Capture the cell that displays the provided text and extract its (x, y) central coordinate. 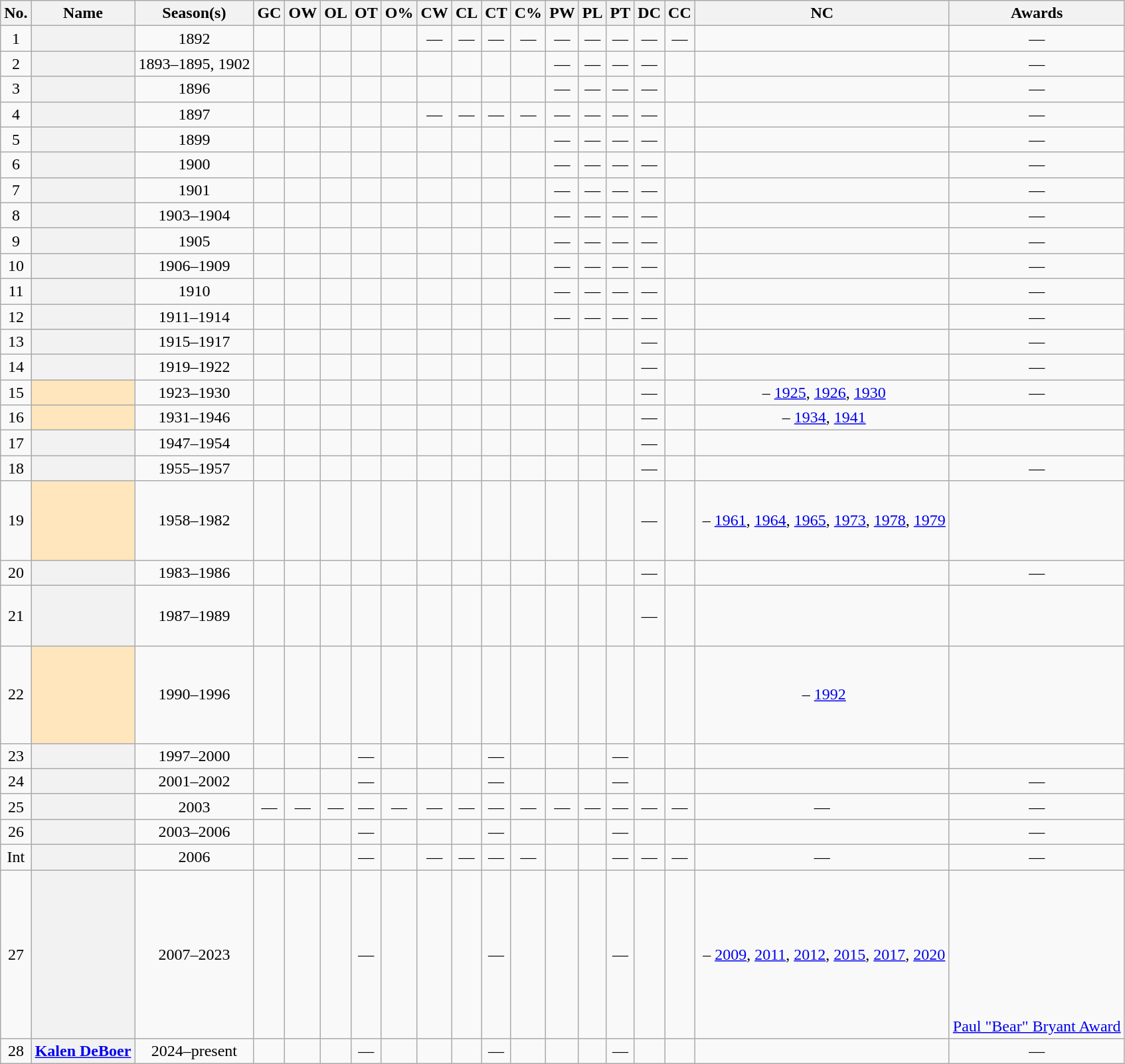
2001–2002 (194, 781)
Int (16, 857)
2003–2006 (194, 832)
PW (562, 13)
OW (303, 13)
1915–1917 (194, 342)
1892 (194, 39)
CW (434, 13)
12 (16, 317)
1906–1909 (194, 266)
2003 (194, 806)
10 (16, 266)
24 (16, 781)
19 (16, 521)
1903–1904 (194, 215)
1900 (194, 165)
OT (366, 13)
1919–1922 (194, 367)
1 (16, 39)
3 (16, 89)
14 (16, 367)
4 (16, 114)
1901 (194, 190)
2024–present (194, 1051)
– 1925, 1926, 1930 (822, 393)
18 (16, 468)
PL (592, 13)
16 (16, 418)
21 (16, 616)
23 (16, 756)
6 (16, 165)
1958–1982 (194, 521)
1990–1996 (194, 695)
15 (16, 393)
2 (16, 64)
22 (16, 695)
1911–1914 (194, 317)
CT (496, 13)
2007–2023 (194, 954)
27 (16, 954)
O% (399, 13)
C% (528, 13)
DC (649, 13)
26 (16, 832)
1910 (194, 291)
7 (16, 190)
17 (16, 443)
– 1934, 1941 (822, 418)
1923–1930 (194, 393)
1896 (194, 89)
5 (16, 139)
1931–1946 (194, 418)
GC (270, 13)
NC (822, 13)
– 1992 (822, 695)
2006 (194, 857)
Paul "Bear" Bryant Award (1037, 954)
1947–1954 (194, 443)
– 1961, 1964, 1965, 1973, 1978, 1979 (822, 521)
1897 (194, 114)
Name (83, 13)
PT (620, 13)
28 (16, 1051)
20 (16, 573)
1987–1989 (194, 616)
1899 (194, 139)
13 (16, 342)
1905 (194, 240)
CC (680, 13)
25 (16, 806)
1983–1986 (194, 573)
– 2009, 2011, 2012, 2015, 2017, 2020 (822, 954)
9 (16, 240)
CL (466, 13)
Kalen DeBoer (83, 1051)
Season(s) (194, 13)
No. (16, 13)
1893–1895, 1902 (194, 64)
11 (16, 291)
8 (16, 215)
1997–2000 (194, 756)
Awards (1037, 13)
1955–1957 (194, 468)
OL (336, 13)
